Find where the given text appears and provide that cell's center as (x, y) coordinate. 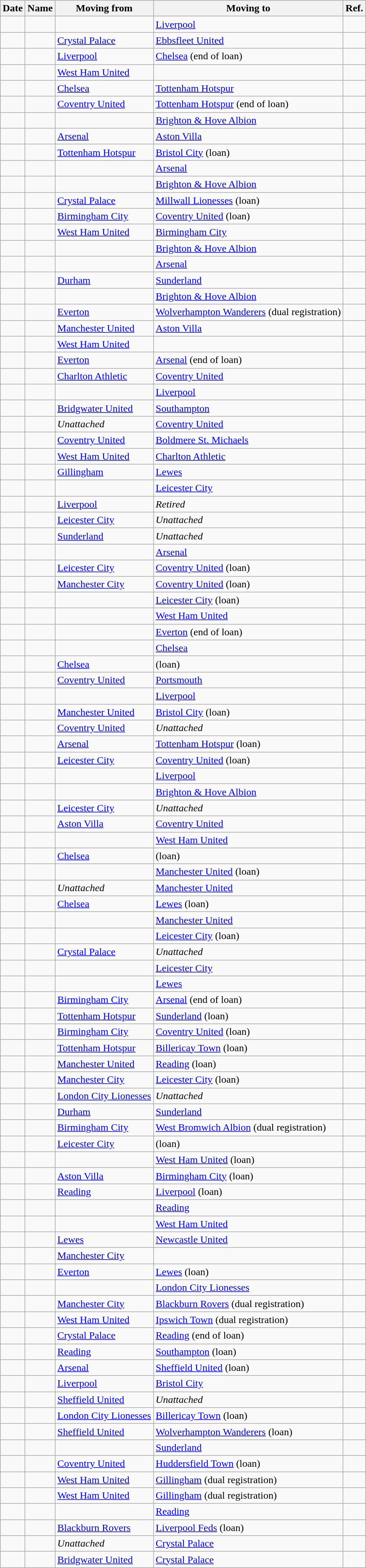
Ref. (354, 8)
Newcastle United (248, 1240)
Wolverhampton Wanderers (loan) (248, 1431)
Boldmere St. Michaels (248, 440)
Retired (248, 504)
Manchester United (loan) (248, 872)
West Ham United (loan) (248, 1160)
Tottenham Hotspur (end of loan) (248, 104)
Ipswich Town (dual registration) (248, 1320)
Liverpool Feds (loan) (248, 1528)
Bristol City (248, 1384)
Date (13, 8)
Chelsea (end of loan) (248, 56)
Sheffield United (loan) (248, 1368)
Blackburn Rovers (104, 1528)
Gillingham (104, 472)
Moving to (248, 8)
Sunderland (loan) (248, 1016)
Reading (end of loan) (248, 1336)
Moving from (104, 8)
Blackburn Rovers (dual registration) (248, 1304)
Southampton (loan) (248, 1352)
Birmingham City (loan) (248, 1176)
West Bromwich Albion (dual registration) (248, 1128)
Wolverhampton Wanderers (dual registration) (248, 312)
Name (40, 8)
Everton (end of loan) (248, 632)
Portsmouth (248, 680)
Liverpool (loan) (248, 1192)
Huddersfield Town (loan) (248, 1463)
Reading (loan) (248, 1064)
Ebbsfleet United (248, 40)
Southampton (248, 408)
Millwall Lionesses (loan) (248, 200)
Tottenham Hotspur (loan) (248, 744)
